From the cell containing the given text, extract its center point as [x, y] coordinate. 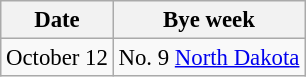
October 12 [57, 58]
Date [57, 20]
No. 9 North Dakota [209, 58]
Bye week [209, 20]
